Output the (x, y) coordinate of the center of the cell containing the given text.  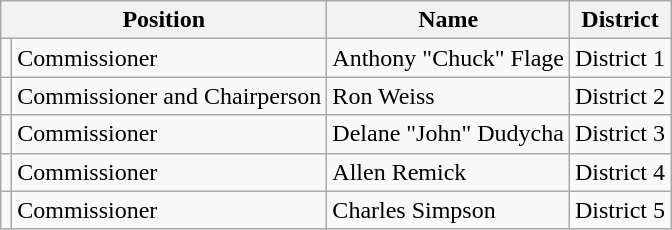
Delane "John" Dudycha (448, 134)
Anthony "Chuck" Flage (448, 58)
Ron Weiss (448, 96)
District 2 (620, 96)
Charles Simpson (448, 210)
Name (448, 20)
District (620, 20)
Position (164, 20)
District 1 (620, 58)
District 4 (620, 172)
District 3 (620, 134)
District 5 (620, 210)
Allen Remick (448, 172)
Commissioner and Chairperson (170, 96)
